Pinpoint the cell where the given text exists, returning its (X, Y) midpoint coordinate. 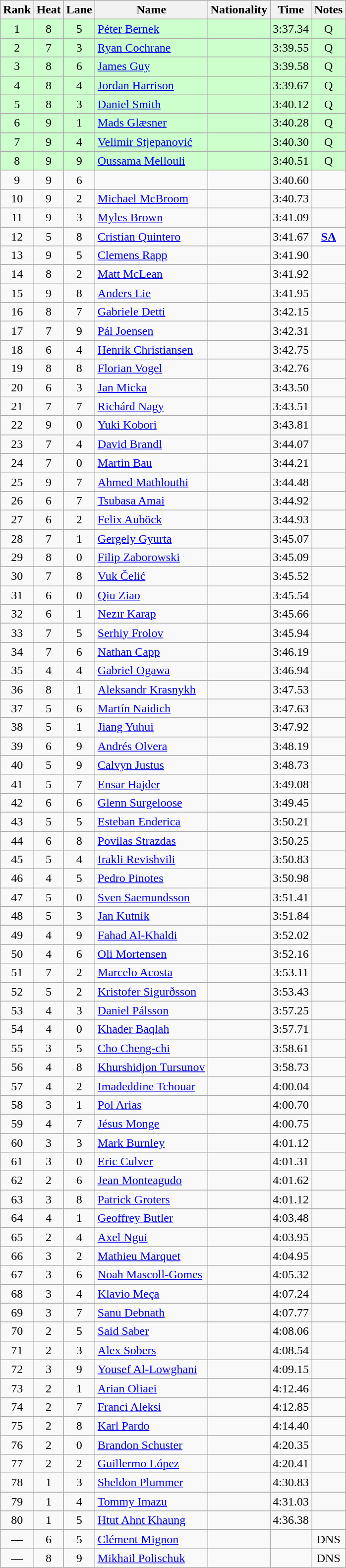
4:07.24 (291, 1294)
51 (17, 973)
Jan Kutnik (151, 916)
3:47.92 (291, 727)
Arian Oliaei (151, 1388)
41 (17, 784)
3:45.94 (291, 633)
Sven Saemundsson (151, 897)
Cristian Quintero (151, 237)
69 (17, 1313)
Florian Vogel (151, 369)
3:58.61 (291, 1048)
4:03.48 (291, 1218)
Jiang Yuhui (151, 727)
4:31.03 (291, 1502)
3:40.60 (291, 180)
Patrick Groters (151, 1199)
Andrés Olvera (151, 746)
Oussama Mellouli (151, 161)
Jésus Monge (151, 1124)
Fahad Al-Khaldi (151, 935)
3:52.02 (291, 935)
3:40.30 (291, 142)
3:40.28 (291, 123)
3:45.52 (291, 576)
3:44.07 (291, 444)
3:49.08 (291, 784)
4:14.40 (291, 1426)
3:41.90 (291, 255)
Eric Culver (151, 1162)
43 (17, 821)
77 (17, 1464)
3:57.25 (291, 1010)
71 (17, 1350)
Brandon Schuster (151, 1445)
3:41.92 (291, 274)
76 (17, 1445)
11 (17, 217)
70 (17, 1331)
Lane (79, 10)
Geoffrey Butler (151, 1218)
66 (17, 1256)
3:39.58 (291, 66)
Clément Mignon (151, 1539)
39 (17, 746)
49 (17, 935)
58 (17, 1105)
Tommy Imazu (151, 1502)
Alex Sobers (151, 1350)
Myles Brown (151, 217)
4:09.15 (291, 1369)
Martin Bau (151, 463)
12 (17, 237)
3:46.94 (291, 671)
3:43.50 (291, 387)
26 (17, 501)
Khurshidjon Tursunov (151, 1067)
Kristofer Sigurðsson (151, 992)
4:30.83 (291, 1483)
Marcelo Acosta (151, 973)
36 (17, 690)
Serhiy Frolov (151, 633)
Glenn Surgeloose (151, 803)
Htut Ahnt Khaung (151, 1520)
Martín Naidich (151, 708)
Mikhail Polischuk (151, 1558)
Notes (329, 10)
Pál Joensen (151, 331)
3:57.71 (291, 1029)
Povilas Strazdas (151, 841)
3:42.75 (291, 350)
Time (291, 10)
3:39.67 (291, 85)
25 (17, 482)
52 (17, 992)
Anders Lie (151, 293)
18 (17, 350)
59 (17, 1124)
3:44.93 (291, 519)
34 (17, 652)
40 (17, 765)
3:50.21 (291, 821)
Calvyn Justus (151, 765)
Nezır Karap (151, 614)
24 (17, 463)
3:42.31 (291, 331)
38 (17, 727)
3:45.09 (291, 558)
29 (17, 558)
Franci Aleksi (151, 1407)
3:50.83 (291, 860)
54 (17, 1029)
3:51.41 (291, 897)
Pedro Pinotes (151, 878)
74 (17, 1407)
22 (17, 425)
Gabriel Ogawa (151, 671)
56 (17, 1067)
3:39.55 (291, 48)
Henrik Christiansen (151, 350)
20 (17, 387)
3:42.15 (291, 312)
30 (17, 576)
3:44.92 (291, 501)
80 (17, 1520)
Gabriele Detti (151, 312)
Irakli Revishvili (151, 860)
3:40.51 (291, 161)
3:46.19 (291, 652)
Oli Mortensen (151, 954)
65 (17, 1237)
Nationality (239, 10)
62 (17, 1181)
3:43.51 (291, 406)
Jan Micka (151, 387)
3:47.53 (291, 690)
46 (17, 878)
Tsubasa Amai (151, 501)
3:45.07 (291, 538)
Matt McLean (151, 274)
3:52.16 (291, 954)
Esteban Enderica (151, 821)
Sheldon Plummer (151, 1483)
Velimir Stjepanović (151, 142)
64 (17, 1218)
57 (17, 1086)
3:48.19 (291, 746)
Guillermo López (151, 1464)
4:00.70 (291, 1105)
3:43.81 (291, 425)
3:51.84 (291, 916)
4:12.46 (291, 1388)
Ryan Cochrane (151, 48)
75 (17, 1426)
72 (17, 1369)
Daniel Smith (151, 104)
4:12.85 (291, 1407)
47 (17, 897)
4:36.38 (291, 1520)
3:37.34 (291, 29)
23 (17, 444)
32 (17, 614)
67 (17, 1275)
Jordan Harrison (151, 85)
Nathan Capp (151, 652)
Pol Arias (151, 1105)
Péter Bernek (151, 29)
Vuk Čelić (151, 576)
Yuki Kobori (151, 425)
63 (17, 1199)
28 (17, 538)
4:20.35 (291, 1445)
10 (17, 198)
Yousef Al-Lowghani (151, 1369)
SA (329, 237)
3:53.11 (291, 973)
55 (17, 1048)
73 (17, 1388)
48 (17, 916)
3:41.67 (291, 237)
17 (17, 331)
4:20.41 (291, 1464)
15 (17, 293)
James Guy (151, 66)
53 (17, 1010)
Heat (49, 10)
21 (17, 406)
Ensar Hajder (151, 784)
3:49.45 (291, 803)
Sanu Debnath (151, 1313)
33 (17, 633)
61 (17, 1162)
4:01.62 (291, 1181)
Mark Burnley (151, 1142)
3:45.66 (291, 614)
Khader Baqlah (151, 1029)
27 (17, 519)
3:44.21 (291, 463)
3:41.09 (291, 217)
Richárd Nagy (151, 406)
Rank (17, 10)
Daniel Pálsson (151, 1010)
45 (17, 860)
68 (17, 1294)
3:45.54 (291, 595)
Michael McBroom (151, 198)
14 (17, 274)
Klavio Meça (151, 1294)
Noah Mascoll-Gomes (151, 1275)
Mads Glæsner (151, 123)
79 (17, 1502)
3:40.73 (291, 198)
3:50.25 (291, 841)
50 (17, 954)
4:07.77 (291, 1313)
Felix Auböck (151, 519)
13 (17, 255)
35 (17, 671)
David Brandl (151, 444)
4:05.32 (291, 1275)
Aleksandr Krasnykh (151, 690)
Name (151, 10)
3:47.63 (291, 708)
3:44.48 (291, 482)
37 (17, 708)
60 (17, 1142)
Gergely Gyurta (151, 538)
3:42.76 (291, 369)
Ahmed Mathlouthi (151, 482)
3:53.43 (291, 992)
Clemens Rapp (151, 255)
Axel Ngui (151, 1237)
44 (17, 841)
Filip Zaborowski (151, 558)
Cho Cheng-chi (151, 1048)
42 (17, 803)
4:08.54 (291, 1350)
3:58.73 (291, 1067)
Said Saber (151, 1331)
4:03.95 (291, 1237)
Imadeddine Tchouar (151, 1086)
Jean Monteagudo (151, 1181)
4:00.04 (291, 1086)
4:00.75 (291, 1124)
19 (17, 369)
3:50.98 (291, 878)
3:40.12 (291, 104)
4:04.95 (291, 1256)
Mathieu Marquet (151, 1256)
16 (17, 312)
4:08.06 (291, 1331)
31 (17, 595)
78 (17, 1483)
3:48.73 (291, 765)
Karl Pardo (151, 1426)
4:01.31 (291, 1162)
Qiu Ziao (151, 595)
3:41.95 (291, 293)
